Return [X, Y] of the center of cell containing provided text 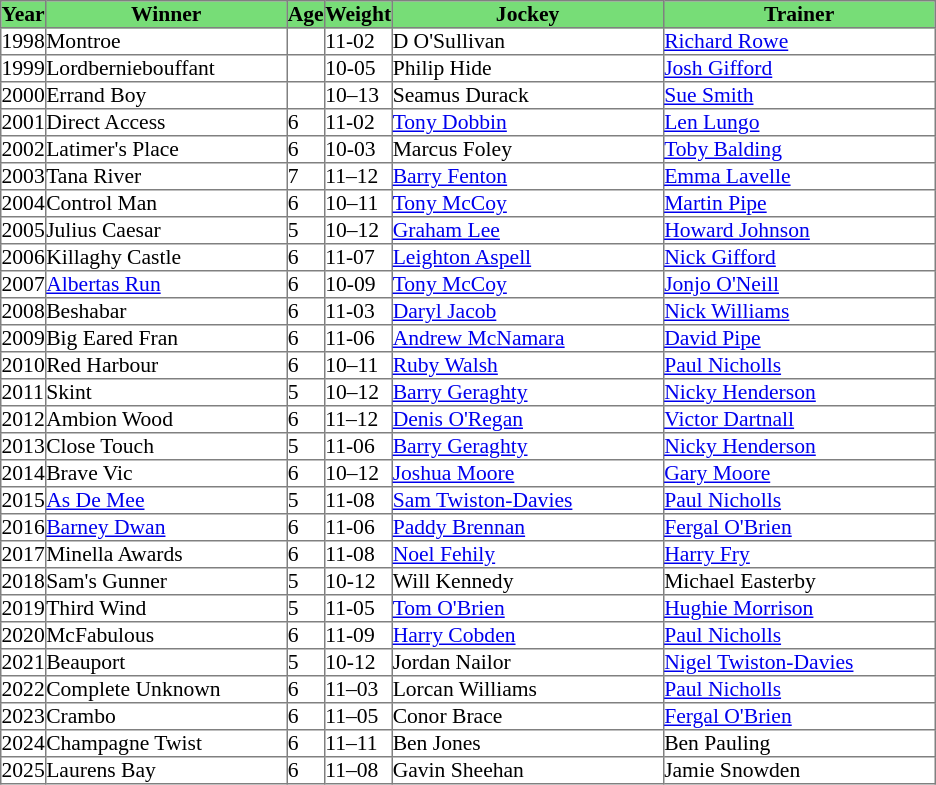
2013 [24, 446]
2021 [24, 662]
Complete Unknown [166, 690]
Jordan Nailor [528, 662]
Hughie Morrison [799, 608]
2012 [24, 420]
Albertas Run [166, 284]
Ben Pauling [799, 744]
11–11 [358, 744]
10–13 [358, 96]
10-09 [358, 284]
Emma Lavelle [799, 176]
Third Wind [166, 608]
2019 [24, 608]
Tana River [166, 176]
Ruby Walsh [528, 366]
David Pipe [799, 338]
Marcus Foley [528, 150]
2025 [24, 770]
2023 [24, 716]
2010 [24, 366]
McFabulous [166, 636]
Brave Vic [166, 474]
Nick Williams [799, 312]
Winner [166, 14]
2006 [24, 258]
Seamus Durack [528, 96]
Ben Jones [528, 744]
Direct Access [166, 122]
2011 [24, 392]
1999 [24, 68]
Barry Fenton [528, 176]
Joshua Moore [528, 474]
2003 [24, 176]
Andrew McNamara [528, 338]
Victor Dartnall [799, 420]
Big Eared Fran [166, 338]
Julius Caesar [166, 230]
Nick Gifford [799, 258]
Gary Moore [799, 474]
2005 [24, 230]
Philip Hide [528, 68]
11-03 [358, 312]
11–08 [358, 770]
Graham Lee [528, 230]
2016 [24, 528]
Sam Twiston-Davies [528, 500]
Harry Cobden [528, 636]
Montroe [166, 42]
Crambo [166, 716]
Daryl Jacob [528, 312]
Richard Rowe [799, 42]
10-05 [358, 68]
Sue Smith [799, 96]
2017 [24, 554]
2018 [24, 582]
Laurens Bay [166, 770]
11-09 [358, 636]
7 [306, 176]
11-07 [358, 258]
Paddy Brennan [528, 528]
Jamie Snowden [799, 770]
2000 [24, 96]
Howard Johnson [799, 230]
Len Lungo [799, 122]
Denis O'Regan [528, 420]
2024 [24, 744]
Beshabar [166, 312]
Red Harbour [166, 366]
Josh Gifford [799, 68]
As De Mee [166, 500]
Will Kennedy [528, 582]
Toby Balding [799, 150]
1998 [24, 42]
10-03 [358, 150]
2004 [24, 204]
Minella Awards [166, 554]
2007 [24, 284]
Close Touch [166, 446]
Harry Fry [799, 554]
Ambion Wood [166, 420]
Lordberniebouffant [166, 68]
Champagne Twist [166, 744]
2001 [24, 122]
11–05 [358, 716]
Lorcan Williams [528, 690]
Nigel Twiston-Davies [799, 662]
D O'Sullivan [528, 42]
Tony Dobbin [528, 122]
Beauport [166, 662]
Weight [358, 14]
11-05 [358, 608]
11–03 [358, 690]
Age [306, 14]
2014 [24, 474]
2008 [24, 312]
Conor Brace [528, 716]
Martin Pipe [799, 204]
2022 [24, 690]
Jonjo O'Neill [799, 284]
Killaghy Castle [166, 258]
2015 [24, 500]
Jockey [528, 14]
2009 [24, 338]
Trainer [799, 14]
2002 [24, 150]
2020 [24, 636]
Skint [166, 392]
Gavin Sheehan [528, 770]
Barney Dwan [166, 528]
Year [24, 14]
Noel Fehily [528, 554]
Tom O'Brien [528, 608]
Errand Boy [166, 96]
Michael Easterby [799, 582]
Leighton Aspell [528, 258]
Latimer's Place [166, 150]
Sam's Gunner [166, 582]
Control Man [166, 204]
